Determine the (x, y) coordinate at the center of the cell enclosing the given text.  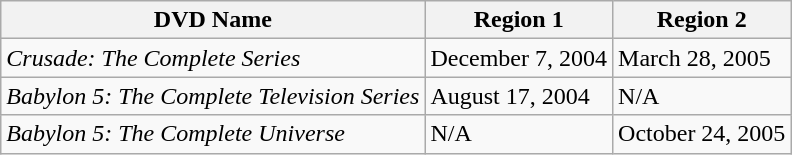
Region 1 (519, 20)
December 7, 2004 (519, 58)
Babylon 5: The Complete Universe (213, 134)
March 28, 2005 (702, 58)
Region 2 (702, 20)
Crusade: The Complete Series (213, 58)
August 17, 2004 (519, 96)
Babylon 5: The Complete Television Series (213, 96)
DVD Name (213, 20)
October 24, 2005 (702, 134)
